Provide the (x, y) coordinate of the cell's center where the given text is located.  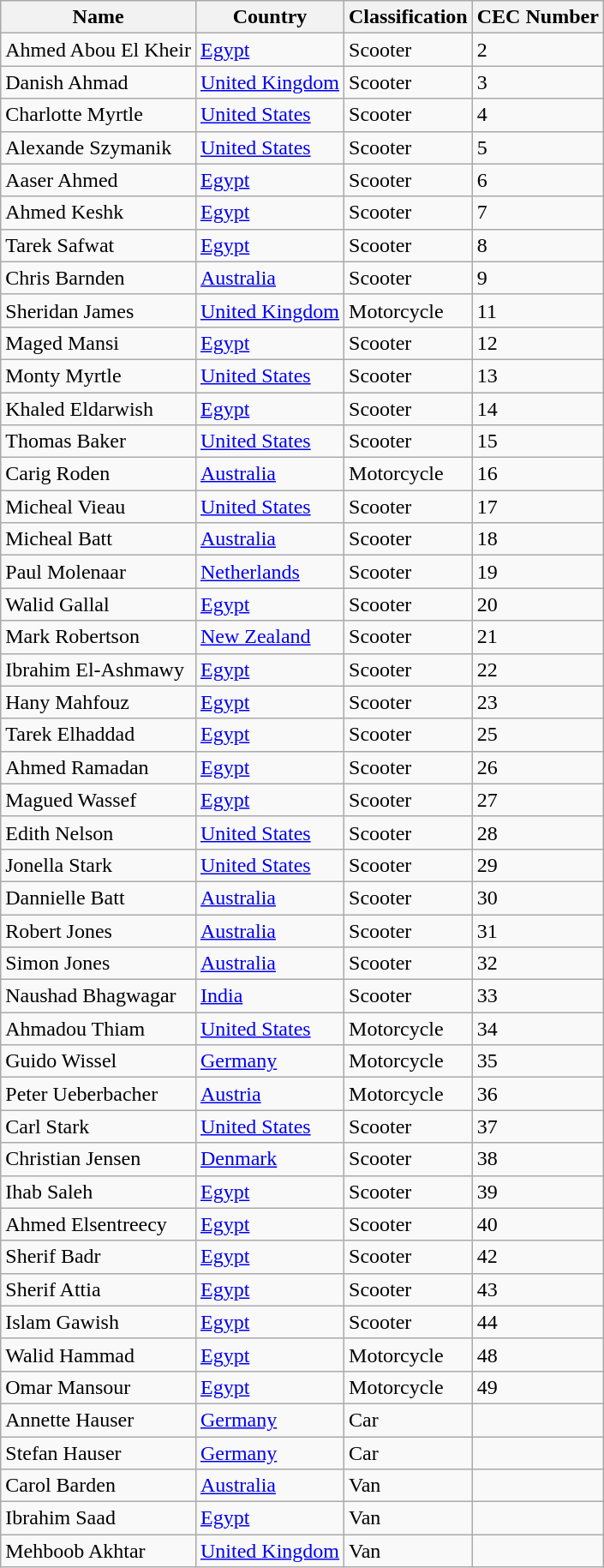
Sherif Badr (99, 1257)
11 (538, 310)
23 (538, 702)
Sherif Attia (99, 1289)
Netherlands (269, 572)
Islam Gawish (99, 1322)
Jonella Stark (99, 865)
Dannielle Batt (99, 898)
18 (538, 539)
15 (538, 442)
Omar Mansour (99, 1387)
Edith Nelson (99, 832)
Annette Hauser (99, 1420)
13 (538, 375)
Micheal Batt (99, 539)
India (269, 996)
Walid Hammad (99, 1355)
Monty Myrtle (99, 375)
Micheal Vieau (99, 507)
Peter Ueberbacher (99, 1094)
43 (538, 1289)
Stefan Hauser (99, 1453)
CEC Number (538, 17)
44 (538, 1322)
7 (538, 213)
Aaser Ahmed (99, 180)
Ahmed Keshk (99, 213)
Guido Wissel (99, 1061)
Carol Barden (99, 1486)
33 (538, 996)
37 (538, 1126)
20 (538, 604)
27 (538, 800)
9 (538, 278)
17 (538, 507)
Danish Ahmad (99, 82)
Mark Robertson (99, 637)
5 (538, 147)
Thomas Baker (99, 442)
Khaled Eldarwish (99, 409)
36 (538, 1094)
40 (538, 1224)
34 (538, 1029)
2 (538, 50)
26 (538, 767)
Simon Jones (99, 964)
39 (538, 1192)
32 (538, 964)
30 (538, 898)
31 (538, 930)
29 (538, 865)
Ibrahim Saad (99, 1518)
21 (538, 637)
25 (538, 735)
19 (538, 572)
Hany Mahfouz (99, 702)
28 (538, 832)
Carl Stark (99, 1126)
Ahmed Abou El Kheir (99, 50)
6 (538, 180)
8 (538, 245)
3 (538, 82)
Ahmadou Thiam (99, 1029)
Robert Jones (99, 930)
Country (269, 17)
Ahmed Ramadan (99, 767)
35 (538, 1061)
Naushad Bhagwagar (99, 996)
38 (538, 1159)
Paul Molenaar (99, 572)
Name (99, 17)
Tarek Safwat (99, 245)
New Zealand (269, 637)
Alexande Szymanik (99, 147)
Ihab Saleh (99, 1192)
Christian Jensen (99, 1159)
Maged Mansi (99, 343)
Carig Roden (99, 474)
Mehboob Akhtar (99, 1551)
Ahmed Elsentreecy (99, 1224)
Classification (409, 17)
49 (538, 1387)
12 (538, 343)
4 (538, 115)
Magued Wassef (99, 800)
Chris Barnden (99, 278)
16 (538, 474)
42 (538, 1257)
Charlotte Myrtle (99, 115)
Tarek Elhaddad (99, 735)
22 (538, 670)
Austria (269, 1094)
Sheridan James (99, 310)
Ibrahim El-Ashmawy (99, 670)
Walid Gallal (99, 604)
Denmark (269, 1159)
48 (538, 1355)
14 (538, 409)
